Return (X, Y) of the center of cell containing provided text 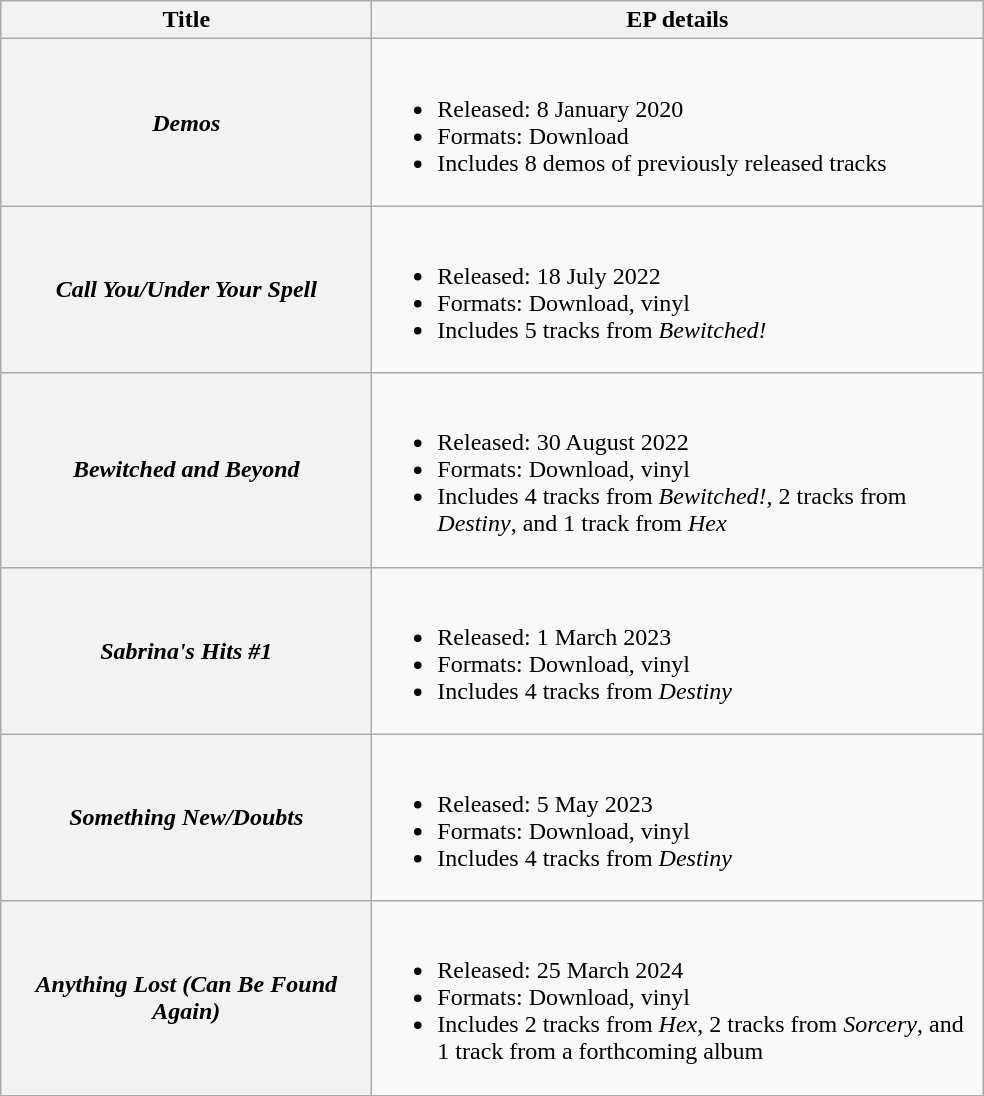
EP details (678, 20)
Released: 1 March 2023Formats: Download, vinylIncludes 4 tracks from Destiny (678, 650)
Call You/Under Your Spell (186, 290)
Bewitched and Beyond (186, 470)
Released: 25 March 2024Formats: Download, vinylIncludes 2 tracks from Hex, 2 tracks from Sorcery, and 1 track from a forthcoming album (678, 998)
Something New/Doubts (186, 818)
Anything Lost (Can Be Found Again) (186, 998)
Released: 5 May 2023Formats: Download, vinylIncludes 4 tracks from Destiny (678, 818)
Demos (186, 122)
Released: 8 January 2020Formats: DownloadIncludes 8 demos of previously released tracks (678, 122)
Sabrina's Hits #1 (186, 650)
Title (186, 20)
Released: 18 July 2022Formats: Download, vinylIncludes 5 tracks from Bewitched! (678, 290)
Released: 30 August 2022Formats: Download, vinylIncludes 4 tracks from Bewitched!, 2 tracks from Destiny, and 1 track from Hex (678, 470)
